Return [X, Y] of the center of cell containing provided text 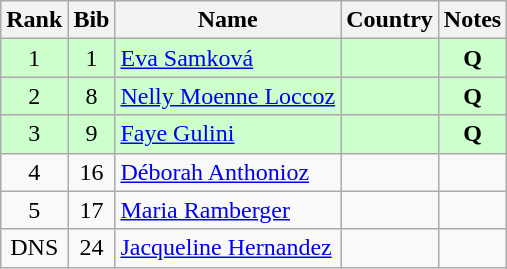
17 [92, 210]
Rank [34, 20]
2 [34, 96]
3 [34, 134]
Notes [472, 20]
Nelly Moenne Loccoz [228, 96]
Bib [92, 20]
24 [92, 248]
Name [228, 20]
4 [34, 172]
16 [92, 172]
Faye Gulini [228, 134]
9 [92, 134]
5 [34, 210]
Jacqueline Hernandez [228, 248]
8 [92, 96]
DNS [34, 248]
Country [390, 20]
Eva Samková [228, 58]
Maria Ramberger [228, 210]
Déborah Anthonioz [228, 172]
